From the cell containing the given text, extract its center point as [x, y] coordinate. 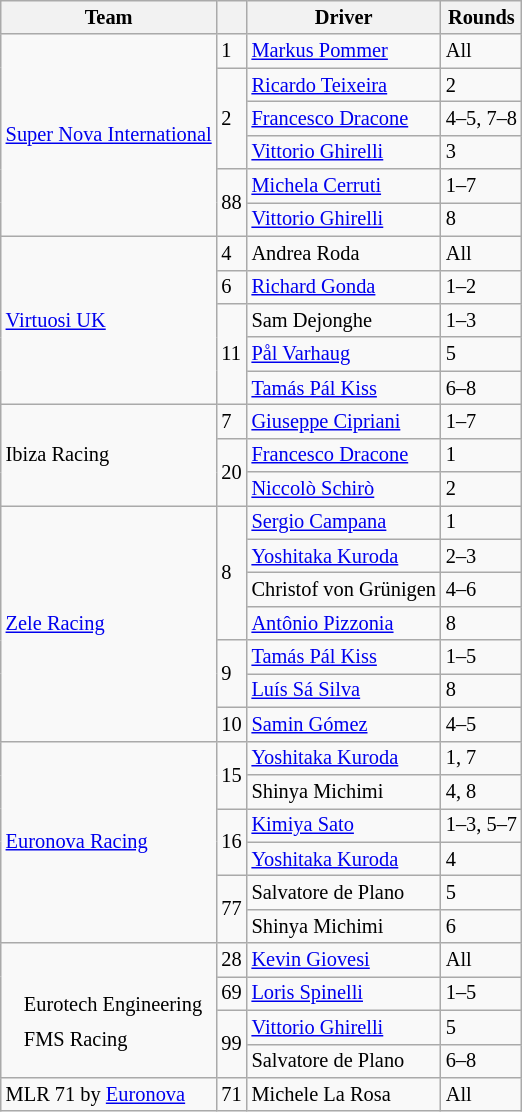
Andrea Roda [344, 253]
Rounds [482, 17]
Super Nova International [109, 135]
4, 8 [482, 791]
16 [232, 842]
4–5, 7–8 [482, 118]
Antônio Pizzonia [344, 623]
77 [232, 908]
Samin Gómez [344, 724]
Eurotech Engineering [114, 1004]
Michele La Rosa [344, 1094]
Giuseppe Cipriani [344, 421]
Ibiza Racing [109, 454]
3 [482, 152]
Pål Varhaug [344, 354]
Loris Spinelli [344, 993]
88 [232, 202]
15 [232, 774]
7 [232, 421]
Kevin Giovesi [344, 960]
Virtuosi UK [109, 320]
20 [232, 472]
2–3 [482, 556]
10 [232, 724]
1–3, 5–7 [482, 825]
Christof von Grünigen [344, 589]
11 [232, 354]
Sam Dejonghe [344, 320]
99 [232, 1044]
9 [232, 674]
Driver [344, 17]
69 [232, 993]
Eurotech Engineering FMS Racing [109, 1010]
Niccolò Schirò [344, 489]
Euronova Racing [109, 842]
28 [232, 960]
4–6 [482, 589]
1–2 [482, 287]
71 [232, 1094]
4–5 [482, 724]
1–3 [482, 320]
FMS Racing [114, 1040]
MLR 71 by Euronova [109, 1094]
Zele Racing [109, 623]
Markus Pommer [344, 51]
Team [109, 17]
Ricardo Teixeira [344, 85]
Richard Gonda [344, 287]
1, 7 [482, 758]
Michela Cerruti [344, 186]
Sergio Campana [344, 522]
Luís Sá Silva [344, 690]
Kimiya Sato [344, 825]
